Scan for the cell matching the given text and deliver its [X, Y] coordinate at center. 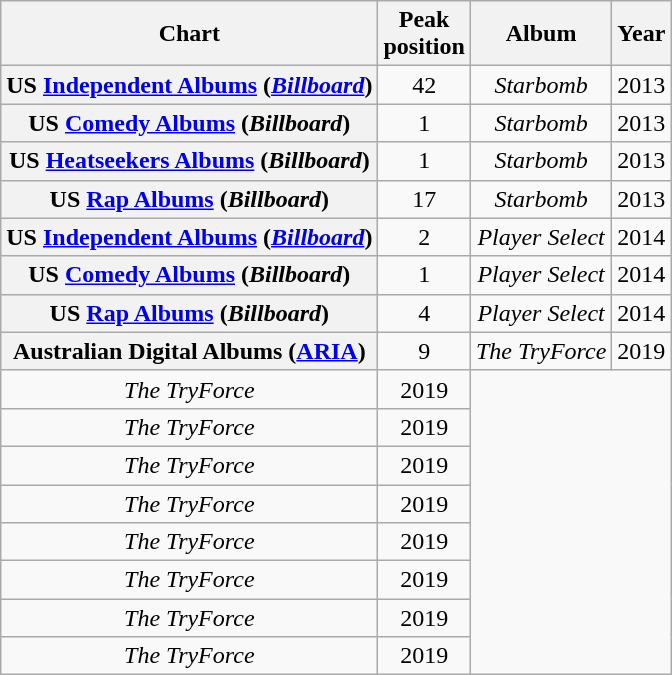
9 [424, 351]
Year [642, 34]
17 [424, 199]
Peakposition [424, 34]
Album [540, 34]
Chart [190, 34]
US Heatseekers Albums (Billboard) [190, 161]
4 [424, 313]
2 [424, 237]
Australian Digital Albums (ARIA) [190, 351]
42 [424, 85]
